From the cell containing the given text, extract its center point as (x, y) coordinate. 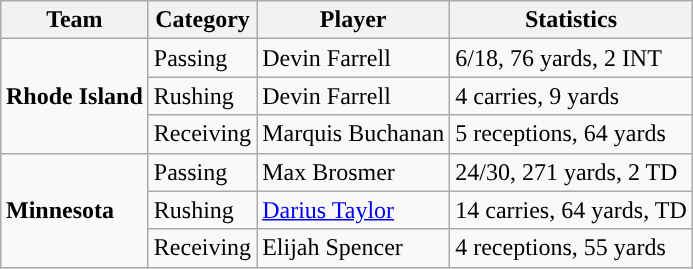
Minnesota (74, 210)
Player (354, 20)
5 receptions, 64 yards (572, 134)
6/18, 76 yards, 2 INT (572, 58)
Marquis Buchanan (354, 134)
Rhode Island (74, 96)
24/30, 271 yards, 2 TD (572, 172)
Elijah Spencer (354, 248)
Statistics (572, 20)
4 receptions, 55 yards (572, 248)
Max Brosmer (354, 172)
Category (202, 20)
Darius Taylor (354, 210)
14 carries, 64 yards, TD (572, 210)
Team (74, 20)
4 carries, 9 yards (572, 96)
